Capture the cell that displays the provided text and extract its (X, Y) central coordinate. 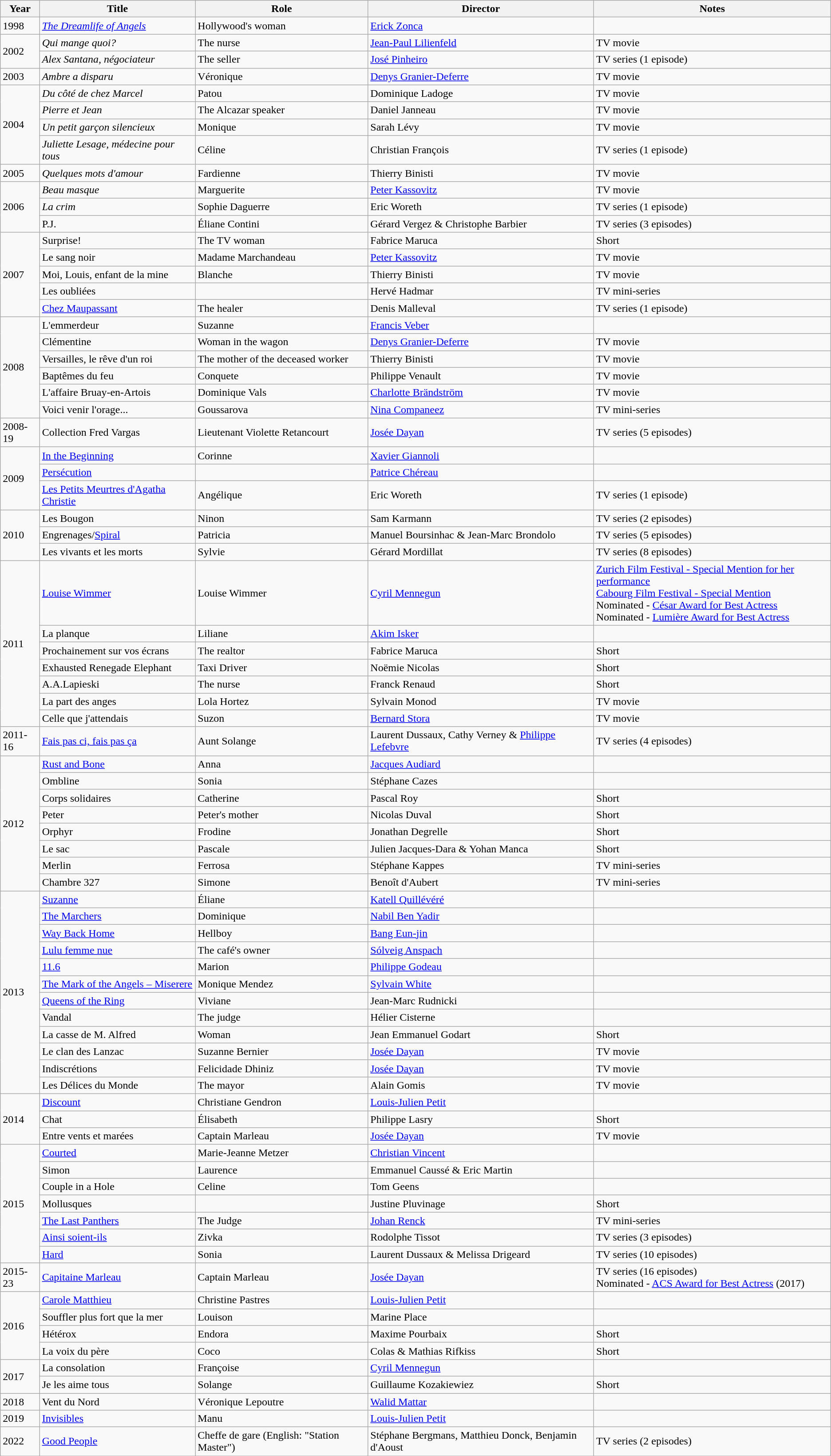
Hollywood's woman (281, 26)
TV series (8 episodes) (712, 552)
Corinne (281, 455)
Un petit garçon silencieux (117, 127)
Quelques mots d'amour (117, 173)
Rust and Bone (117, 764)
Woman in the wagon (281, 342)
2004 (20, 124)
Lulu femme nue (117, 950)
Role (281, 9)
Sarah Lévy (481, 127)
Laurence (281, 1170)
Le sac (117, 849)
Patrice Chéreau (481, 472)
La casse de M. Alfred (117, 1034)
Notes (712, 9)
Hard (117, 1254)
Gérard Mordillat (481, 552)
Vandal (117, 1018)
The Marchers (117, 916)
Xavier Giannoli (481, 455)
Courted (117, 1153)
Celine (281, 1187)
Chez Maupassant (117, 308)
Capitaine Marleau (117, 1277)
Rodolphe Tissot (481, 1237)
Noëmie Nicolas (481, 668)
Merlin (117, 866)
Sylvie (281, 552)
Pierre et Jean (117, 110)
TV series (16 episodes)Nominated - ACS Award for Best Actress (2017) (712, 1277)
2015-23 (20, 1277)
Francis Veber (481, 325)
Marion (281, 967)
Philippe Godeau (481, 967)
Hervé Hadmar (481, 291)
Exhausted Renegade Elephant (117, 668)
Bernard Stora (481, 718)
La consolation (117, 1368)
Viviane (281, 1001)
L'affaire Bruay-en-Artois (117, 393)
2016 (20, 1325)
Lieutenant Violette Retancourt (281, 433)
Guillaume Kozakiewiez (481, 1384)
Marine Place (481, 1317)
2002 (20, 51)
Chambre 327 (117, 883)
2008 (20, 367)
Persécution (117, 472)
Justine Pluvinage (481, 1204)
2013 (20, 992)
Patou (281, 93)
Jean Emmanuel Godart (481, 1034)
Jonathan Degrelle (481, 831)
Voici venir l'orage... (117, 410)
Qui mange quoi? (117, 43)
Alex Santana, négociateur (117, 60)
Couple in a Hole (117, 1187)
TV series (4 episodes) (712, 741)
Élisabeth (281, 1119)
2008-19 (20, 433)
Fardienne (281, 173)
Baptêmes du feu (117, 376)
The mother of the deceased worker (281, 359)
2005 (20, 173)
Aunt Solange (281, 741)
Anna (281, 764)
Katell Quillévéré (481, 899)
Way Back Home (117, 933)
Suzon (281, 718)
Souffler plus fort que la mer (117, 1317)
Céline (281, 150)
Les Délices du Monde (117, 1085)
Moi, Louis, enfant de la mine (117, 274)
Indiscrétions (117, 1068)
Sólveig Anspach (481, 950)
La part des anges (117, 701)
2022 (20, 1442)
Peter's mother (281, 815)
Prochainement sur vos écrans (117, 651)
Emmanuel Caussé & Eric Martin (481, 1170)
Colas & Mathias Rifkiss (481, 1351)
Sylvain White (481, 984)
Solange (281, 1384)
2009 (20, 478)
Director (481, 9)
Bang Eun-jin (481, 933)
A.A.Lapieski (117, 684)
Surprise! (117, 241)
Ferrosa (281, 866)
The realtor (281, 651)
Versailles, le rêve d'un roi (117, 359)
2017 (20, 1376)
The mayor (281, 1085)
Laurent Dussaux & Melissa Drigeard (481, 1254)
Orphyr (117, 831)
Les Petits Meurtres d'Agatha Christie (117, 495)
Marguerite (281, 190)
Taxi Driver (281, 668)
Lola Hortez (281, 701)
Christian Vincent (481, 1153)
Stéphane Kappes (481, 866)
Clémentine (117, 342)
Pascale (281, 849)
Catherine (281, 798)
Du côté de chez Marcel (117, 93)
La voix du père (117, 1351)
Corps solidaires (117, 798)
Mollusques (117, 1204)
In the Beginning (117, 455)
Angélique (281, 495)
Liliane (281, 634)
Manu (281, 1419)
Ainsi soient-ils (117, 1237)
The Dreamlife of Angels (117, 26)
Tom Geens (481, 1187)
1998 (20, 26)
Julien Jacques-Dara & Yohan Manca (481, 849)
Blanche (281, 274)
Jean-Marc Rudnicki (481, 1001)
The Last Panthers (117, 1221)
Chat (117, 1119)
Good People (117, 1442)
Éliane (281, 899)
Marie-Jeanne Metzer (281, 1153)
Johan Renck (481, 1221)
The judge (281, 1018)
Ombline (117, 781)
L'emmerdeur (117, 325)
Daniel Janneau (481, 110)
2003 (20, 76)
Ninon (281, 518)
The Mark of the Angels – Miserere (117, 984)
Ambre a disparu (117, 76)
Zivka (281, 1237)
2011-16 (20, 741)
The healer (281, 308)
Hélier Cisterne (481, 1018)
Madame Marchandeau (281, 258)
Simone (281, 883)
Dominique Ladoge (481, 93)
Alain Gomis (481, 1085)
La planque (117, 634)
Philippe Lasry (481, 1119)
The Alcazar speaker (281, 110)
Nina Companeez (481, 410)
Patricia (281, 535)
Walid Mattar (481, 1401)
Peter (117, 815)
Les oubliées (117, 291)
2007 (20, 274)
Véronique Lepoutre (281, 1401)
Invisibles (117, 1419)
Carole Matthieu (117, 1300)
Cheffe de gare (English: "Station Master") (281, 1442)
2010 (20, 535)
The TV woman (281, 241)
Celle que j'attendais (117, 718)
Frodine (281, 831)
2019 (20, 1419)
Collection Fred Vargas (117, 433)
Simon (117, 1170)
Stéphane Bergmans, Matthieu Donck, Benjamin d'Aoust (481, 1442)
Discount (117, 1102)
Hellboy (281, 933)
Monique (281, 127)
The seller (281, 60)
Conquete (281, 376)
Jean-Paul Lilienfeld (481, 43)
Charlotte Brändström (481, 393)
Maxime Pourbaix (481, 1334)
2015 (20, 1204)
Vent du Nord (117, 1401)
Sam Karmann (481, 518)
Véronique (281, 76)
José Pinheiro (481, 60)
Hétérox (117, 1334)
La crim (117, 207)
Nabil Ben Yadir (481, 916)
Louison (281, 1317)
Erick Zonca (481, 26)
Stéphane Cazes (481, 781)
Sylvain Monod (481, 701)
Goussarova (281, 410)
Christiane Gendron (281, 1102)
TV series (10 episodes) (712, 1254)
Endora (281, 1334)
Juliette Lesage, médecine pour tous (117, 150)
Entre vents et marées (117, 1136)
Benoît d'Aubert (481, 883)
Engrenages/Spiral (117, 535)
Sophie Daguerre (281, 207)
Fais pas ci, fais pas ça (117, 741)
Le sang noir (117, 258)
Monique Mendez (281, 984)
Franck Renaud (481, 684)
Beau masque (117, 190)
Les Bougon (117, 518)
Dominique (281, 916)
2014 (20, 1119)
2012 (20, 823)
Gérard Vergez & Christophe Barbier (481, 223)
Laurent Dussaux, Cathy Verney & Philippe Lefebvre (481, 741)
Akim Isker (481, 634)
The Judge (281, 1221)
Nicolas Duval (481, 815)
2006 (20, 207)
Christian François (481, 150)
Dominique Vals (281, 393)
Woman (281, 1034)
11.6 (117, 967)
2018 (20, 1401)
Manuel Boursinhac & Jean-Marc Brondolo (481, 535)
Year (20, 9)
Denis Malleval (481, 308)
Queens of the Ring (117, 1001)
Je les aime tous (117, 1384)
Françoise (281, 1368)
Jacques Audiard (481, 764)
Philippe Venault (481, 376)
Suzanne Bernier (281, 1051)
Le clan des Lanzac (117, 1051)
Christine Pastres (281, 1300)
Title (117, 9)
Les vivants et les morts (117, 552)
2011 (20, 644)
The café's owner (281, 950)
P.J. (117, 223)
Pascal Roy (481, 798)
Éliane Contini (281, 223)
Coco (281, 1351)
Felicidade Dhiniz (281, 1068)
